Find where the given text appears and provide that cell's center as [X, Y] coordinate. 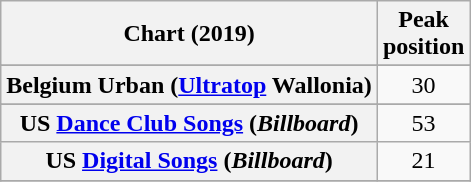
Peakposition [423, 34]
53 [423, 123]
21 [423, 161]
30 [423, 85]
US Digital Songs (Billboard) [190, 161]
Chart (2019) [190, 34]
US Dance Club Songs (Billboard) [190, 123]
Belgium Urban (Ultratop Wallonia) [190, 85]
